Detect which cell encompasses the target text, then output its (x, y) center coordinate. 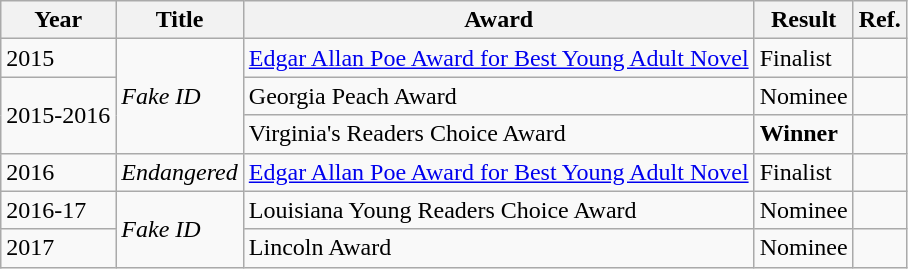
2016-17 (58, 210)
Georgia Peach Award (498, 96)
Year (58, 20)
Lincoln Award (498, 248)
Award (498, 20)
Virginia's Readers Choice Award (498, 134)
Result (804, 20)
Louisiana Young Readers Choice Award (498, 210)
Winner (804, 134)
2015 (58, 58)
2015-2016 (58, 115)
Endangered (180, 172)
2016 (58, 172)
2017 (58, 248)
Ref. (880, 20)
Title (180, 20)
